Scan for the cell matching the given text and deliver its (X, Y) coordinate at center. 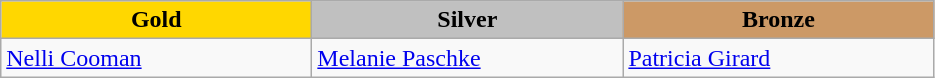
Gold (156, 20)
Melanie Paschke (468, 58)
Nelli Cooman (156, 58)
Bronze (778, 20)
Patricia Girard (778, 58)
Silver (468, 20)
